Search for the cell housing the specified text and yield its (x, y) center coordinate. 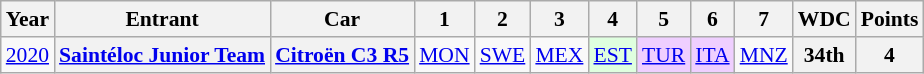
34th (824, 55)
Saintéloc Junior Team (162, 55)
MEX (559, 55)
Year (28, 19)
7 (764, 19)
WDC (824, 19)
2020 (28, 55)
5 (664, 19)
TUR (664, 55)
MON (444, 55)
Points (890, 19)
ITA (712, 55)
1 (444, 19)
3 (559, 19)
Entrant (162, 19)
6 (712, 19)
2 (503, 19)
SWE (503, 55)
MNZ (764, 55)
EST (612, 55)
Car (342, 19)
Citroën C3 R5 (342, 55)
